Capture the cell that displays the provided text and extract its [X, Y] central coordinate. 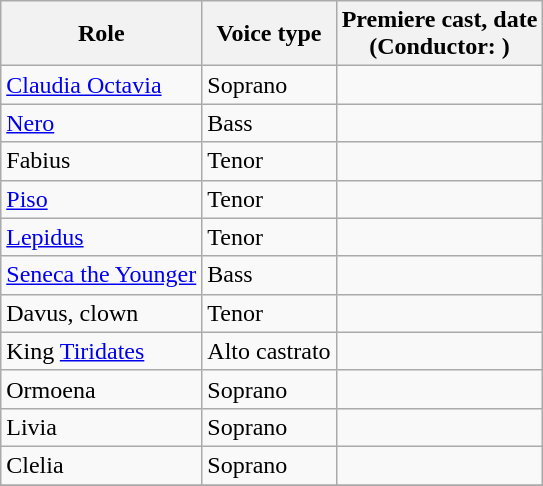
Piso [102, 199]
Clelia [102, 465]
Claudia Octavia [102, 85]
Role [102, 34]
Fabius [102, 161]
Premiere cast, date (Conductor: ) [440, 34]
Lepidus [102, 237]
Livia [102, 427]
Alto castrato [269, 351]
King Tiridates [102, 351]
Nero [102, 123]
Davus, clown [102, 313]
Seneca the Younger [102, 275]
Voice type [269, 34]
Ormoena [102, 389]
